From the cell containing the given text, extract its center point as (X, Y) coordinate. 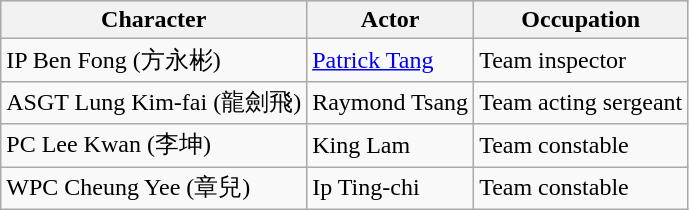
IP Ben Fong (方永彬) (154, 60)
Patrick Tang (390, 60)
Character (154, 20)
Ip Ting-chi (390, 188)
King Lam (390, 146)
PC Lee Kwan (李坤) (154, 146)
Team acting sergeant (581, 102)
Team inspector (581, 60)
Raymond Tsang (390, 102)
Actor (390, 20)
ASGT Lung Kim-fai (龍劍飛) (154, 102)
WPC Cheung Yee (章兒) (154, 188)
Occupation (581, 20)
